Find where the given text appears and provide that cell's center as (X, Y) coordinate. 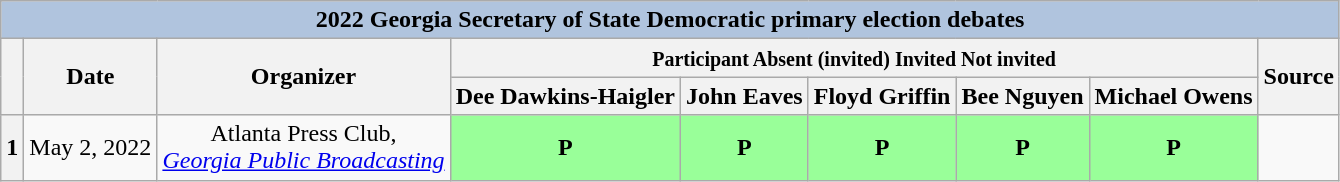
Organizer (304, 77)
Source (1298, 77)
John Eaves (744, 96)
Floyd Griffin (882, 96)
1 (12, 148)
Bee Nguyen (1022, 96)
Participant Absent (invited) Invited Not invited (854, 58)
May 2, 2022 (90, 148)
Dee Dawkins-Haigler (565, 96)
2022 Georgia Secretary of State Democratic primary election debates (670, 20)
Date (90, 77)
Michael Owens (1174, 96)
Atlanta Press Club,Georgia Public Broadcasting (304, 148)
